Determine the (x, y) coordinate at the center of the cell enclosing the given text.  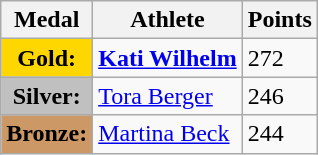
Kati Wilhelm (168, 58)
Athlete (168, 20)
Tora Berger (168, 96)
272 (280, 58)
246 (280, 96)
Martina Beck (168, 134)
Medal (47, 20)
Bronze: (47, 134)
Gold: (47, 58)
Points (280, 20)
Silver: (47, 96)
244 (280, 134)
